Detect which cell encompasses the target text, then output its (X, Y) center coordinate. 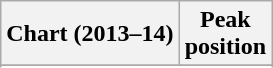
Chart (2013–14) (90, 34)
Peakposition (225, 34)
